Find where the given text appears and provide that cell's center as (X, Y) coordinate. 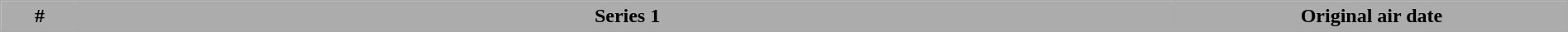
Series 1 (627, 16)
Original air date (1372, 16)
# (40, 16)
